Locate the cell with the specified text and output its (X, Y) center coordinate. 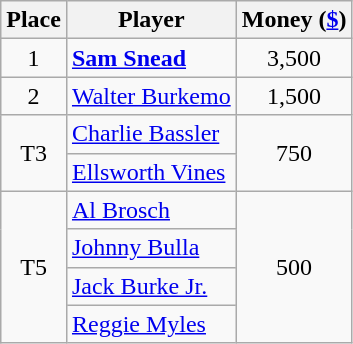
750 (294, 153)
Place (34, 20)
Player (151, 20)
1 (34, 58)
T3 (34, 153)
Jack Burke Jr. (151, 286)
Charlie Bassler (151, 134)
Sam Snead (151, 58)
Walter Burkemo (151, 96)
1,500 (294, 96)
Ellsworth Vines (151, 172)
Money ($) (294, 20)
Al Brosch (151, 210)
2 (34, 96)
Reggie Myles (151, 324)
Johnny Bulla (151, 248)
T5 (34, 267)
3,500 (294, 58)
500 (294, 267)
